Search for the cell housing the specified text and yield its (x, y) center coordinate. 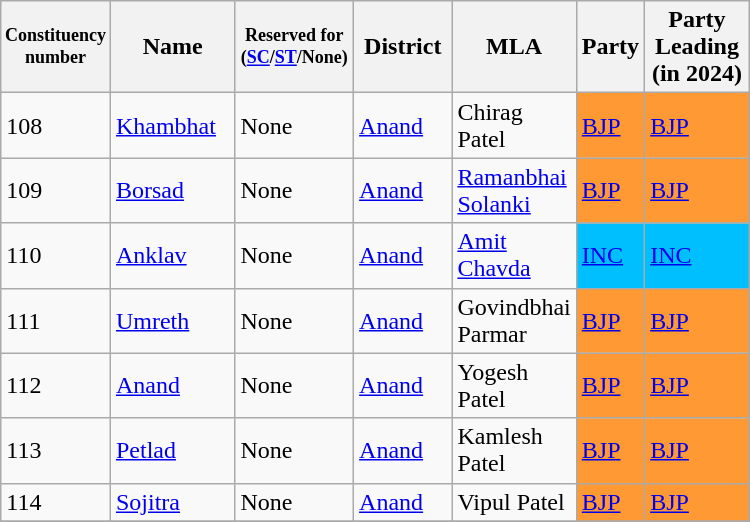
112 (56, 386)
Reserved for (SC/ST/None) (294, 47)
Sojitra (172, 502)
Amit Chavda (514, 256)
110 (56, 256)
Party Leading(in 2024) (698, 47)
District (403, 47)
Petlad (172, 450)
108 (56, 126)
Umreth (172, 320)
109 (56, 190)
Chirag Patel (514, 126)
Name (172, 47)
Yogesh Patel (514, 386)
113 (56, 450)
Borsad (172, 190)
Party (610, 47)
MLA (514, 47)
Ramanbhai Solanki (514, 190)
Constituency number (56, 47)
Kamlesh Patel (514, 450)
Vipul Patel (514, 502)
111 (56, 320)
114 (56, 502)
Anklav (172, 256)
Govindbhai Parmar (514, 320)
Khambhat (172, 126)
